For the text-containing cell, return its midpoint in [X, Y] coordinate format. 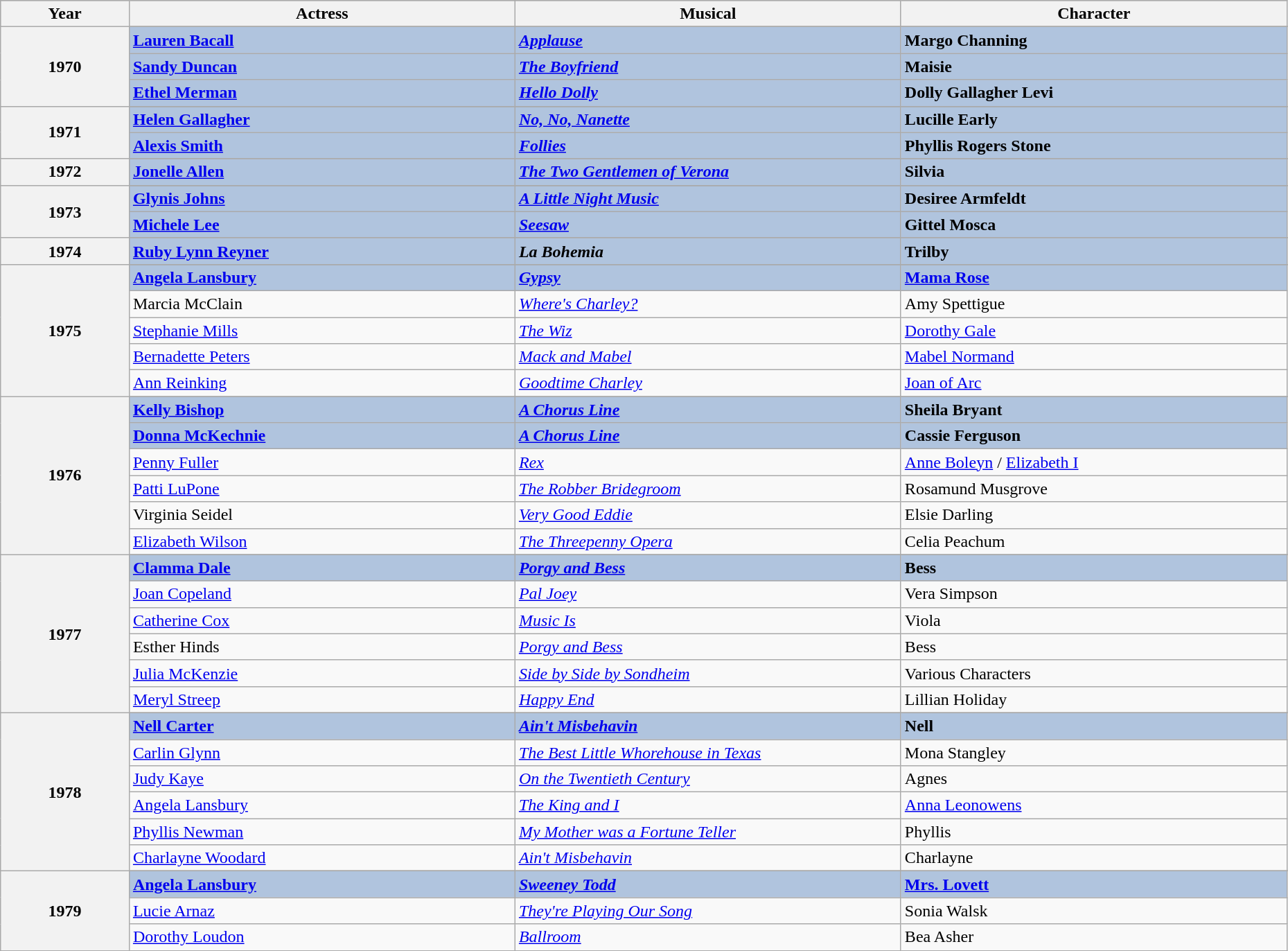
Pal Joey [708, 594]
The Wiz [708, 331]
Joan of Arc [1093, 383]
Side by Side by Sondheim [708, 673]
Sheila Bryant [1093, 410]
The Two Gentlemen of Verona [708, 172]
Hello Dolly [708, 93]
Alexis Smith [321, 146]
Glynis Johns [321, 198]
Where's Charley? [708, 304]
Sonia Walsk [1093, 911]
Music Is [708, 620]
1975 [65, 330]
Sweeney Todd [708, 884]
Celia Peachum [1093, 541]
Helen Gallagher [321, 119]
On the Twentieth Century [708, 779]
Clamma Dale [321, 568]
Musical [708, 14]
Nell Carter [321, 726]
Rosamund Musgrove [1093, 489]
Elizabeth Wilson [321, 541]
Elsie Darling [1093, 515]
Virginia Seidel [321, 515]
Follies [708, 146]
Catherine Cox [321, 620]
1979 [65, 911]
Bea Asher [1093, 937]
Lucie Arnaz [321, 911]
Gittel Mosca [1093, 225]
Mack and Mabel [708, 357]
Desiree Armfeldt [1093, 198]
Lauren Bacall [321, 40]
The Best Little Whorehouse in Texas [708, 752]
Various Characters [1093, 673]
Mama Rose [1093, 277]
Rex [708, 462]
Anna Leonowens [1093, 805]
1972 [65, 172]
Cassie Ferguson [1093, 436]
1978 [65, 792]
The Threepenny Opera [708, 541]
Bernadette Peters [321, 357]
Mona Stangley [1093, 752]
1977 [65, 634]
Lillian Holiday [1093, 699]
Character [1093, 14]
Maisie [1093, 67]
Ruby Lynn Reyner [321, 251]
Charlayne Woodard [321, 858]
A Little Night Music [708, 198]
Silvia [1093, 172]
Stephanie Mills [321, 331]
Charlayne [1093, 858]
They're Playing Our Song [708, 911]
Phyllis [1093, 832]
1973 [65, 211]
Dolly Gallagher Levi [1093, 93]
Seesaw [708, 225]
Ballroom [708, 937]
Donna McKechnie [321, 436]
The Robber Bridegroom [708, 489]
Patti LuPone [321, 489]
Joan Copeland [321, 594]
Jonelle Allen [321, 172]
Goodtime Charley [708, 383]
Marcia McClain [321, 304]
Ann Reinking [321, 383]
Actress [321, 14]
Lucille Early [1093, 119]
Phyllis Rogers Stone [1093, 146]
Vera Simpson [1093, 594]
Mabel Normand [1093, 357]
Esther Hinds [321, 647]
Michele Lee [321, 225]
Dorothy Gale [1093, 331]
1970 [65, 67]
Year [65, 14]
Judy Kaye [321, 779]
No, No, Nanette [708, 119]
Anne Boleyn / Elizabeth I [1093, 462]
La Bohemia [708, 251]
Ethel Merman [321, 93]
Sandy Duncan [321, 67]
The Boyfriend [708, 67]
Dorothy Loudon [321, 937]
Penny Fuller [321, 462]
Amy Spettigue [1093, 304]
Mrs. Lovett [1093, 884]
1971 [65, 132]
Happy End [708, 699]
Nell [1093, 726]
The King and I [708, 805]
Phyllis Newman [321, 832]
Kelly Bishop [321, 410]
1976 [65, 475]
Margo Channing [1093, 40]
Trilby [1093, 251]
Very Good Eddie [708, 515]
Gypsy [708, 277]
My Mother was a Fortune Teller [708, 832]
Julia McKenzie [321, 673]
Applause [708, 40]
Viola [1093, 620]
Meryl Streep [321, 699]
1974 [65, 251]
Agnes [1093, 779]
Carlin Glynn [321, 752]
